Extract the [x, y] coordinate from the center of the cell holding the provided text.  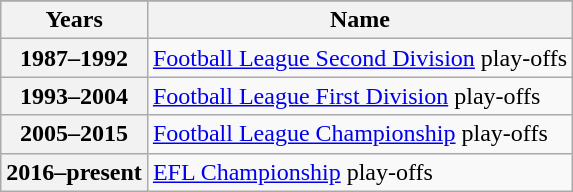
Football League Championship play-offs [360, 134]
Years [74, 20]
Football League First Division play-offs [360, 96]
1987–1992 [74, 58]
Football League Second Division play-offs [360, 58]
1993–2004 [74, 96]
Name [360, 20]
2005–2015 [74, 134]
2016–present [74, 172]
EFL Championship play-offs [360, 172]
